Return the (x, y) coordinate for the center point of the cell that contains the specified text.  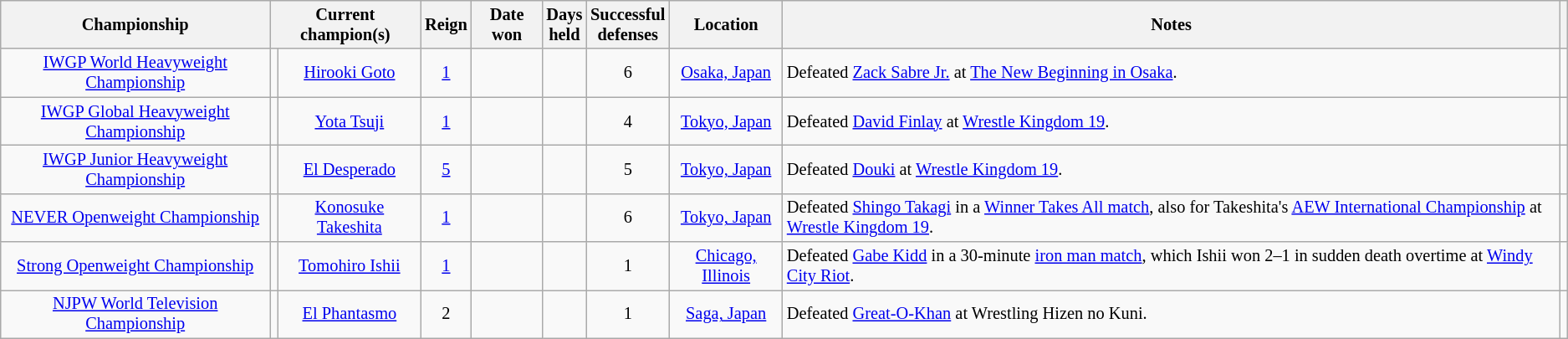
Defeated Gabe Kidd in a 30-minute iron man match, which Ishii won 2–1 in sudden death overtime at Windy City Riot. (1171, 266)
IWGP Global Heavyweight Championship (135, 121)
Successfuldefenses (627, 24)
Konosuke Takeshita (350, 218)
Defeated Great-O-Khan at Wrestling Hizen no Kuni. (1171, 314)
Saga, Japan (726, 314)
2 (447, 314)
Current champion(s) (345, 24)
Strong Openweight Championship (135, 266)
Notes (1171, 24)
4 (627, 121)
Tomohiro Ishii (350, 266)
Defeated Shingo Takagi in a Winner Takes All match, also for Takeshita's AEW International Championship at Wrestle Kingdom 19. (1171, 218)
IWGP World Heavyweight Championship (135, 73)
Chicago, Illinois (726, 266)
Defeated Douki at Wrestle Kingdom 19. (1171, 169)
El Desperado (350, 169)
Reign (447, 24)
Daysheld (564, 24)
Location (726, 24)
Yota Tsuji (350, 121)
El Phantasmo (350, 314)
Hirooki Goto (350, 73)
NEVER Openweight Championship (135, 218)
Osaka, Japan (726, 73)
Date won (507, 24)
Defeated Zack Sabre Jr. at The New Beginning in Osaka. (1171, 73)
IWGP Junior Heavyweight Championship (135, 169)
Championship (135, 24)
Defeated David Finlay at Wrestle Kingdom 19. (1171, 121)
NJPW World Television Championship (135, 314)
